Output the [x, y] coordinate of the center of the cell containing the given text.  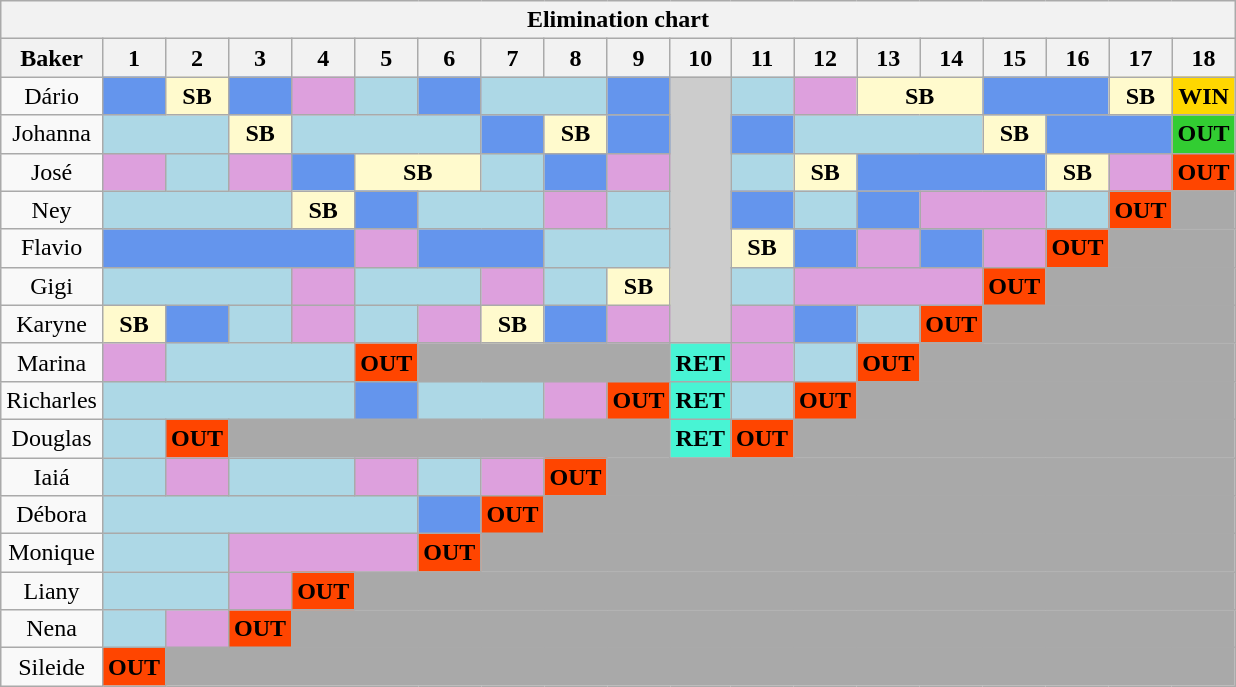
10 [700, 58]
1 [134, 58]
Sileide [52, 667]
2 [198, 58]
Richarles [52, 400]
7 [512, 58]
Douglas [52, 438]
Iaiá [52, 477]
Débora [52, 515]
6 [450, 58]
Johanna [52, 134]
15 [1014, 58]
Monique [52, 553]
Baker [52, 58]
Nena [52, 629]
WIN [1204, 96]
Elimination chart [618, 20]
Flavio [52, 248]
Marina [52, 362]
12 [826, 58]
14 [952, 58]
Karyne [52, 324]
Ney [52, 210]
Gigi [52, 286]
8 [576, 58]
5 [386, 58]
4 [324, 58]
3 [260, 58]
16 [1078, 58]
11 [762, 58]
José [52, 172]
9 [638, 58]
18 [1204, 58]
13 [888, 58]
Dário [52, 96]
Liany [52, 591]
17 [1140, 58]
